Search for the cell housing the specified text and yield its [X, Y] center coordinate. 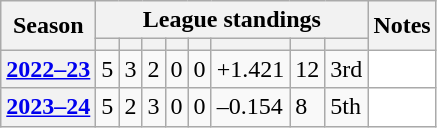
8 [308, 107]
12 [308, 69]
3rd [346, 69]
2022–23 [48, 69]
Season [48, 26]
–0.154 [250, 107]
League standings [232, 20]
+1.421 [250, 69]
2023–24 [48, 107]
Notes [402, 26]
5th [346, 107]
